Pinpoint the cell where the given text exists, returning its (x, y) midpoint coordinate. 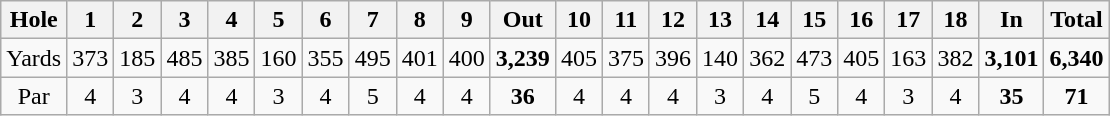
6 (326, 20)
Yards (34, 58)
Total (1076, 20)
Out (522, 20)
7 (372, 20)
2 (138, 20)
10 (578, 20)
15 (814, 20)
473 (814, 58)
35 (1012, 96)
375 (626, 58)
396 (672, 58)
8 (420, 20)
18 (956, 20)
382 (956, 58)
385 (232, 58)
373 (90, 58)
495 (372, 58)
Par (34, 96)
12 (672, 20)
13 (720, 20)
401 (420, 58)
1 (90, 20)
36 (522, 96)
400 (466, 58)
160 (278, 58)
163 (908, 58)
362 (768, 58)
16 (862, 20)
Hole (34, 20)
485 (184, 58)
185 (138, 58)
3,239 (522, 58)
71 (1076, 96)
355 (326, 58)
14 (768, 20)
6,340 (1076, 58)
9 (466, 20)
17 (908, 20)
140 (720, 58)
11 (626, 20)
3,101 (1012, 58)
In (1012, 20)
